Output the [X, Y] coordinate of the center of the cell containing the given text.  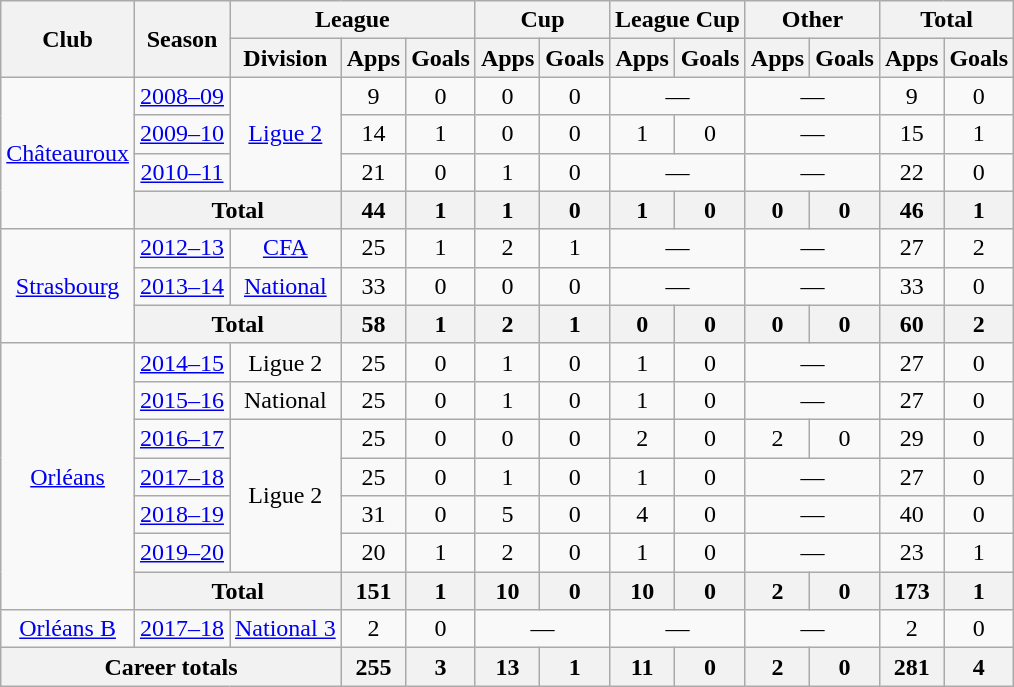
2019–20 [182, 553]
Strasbourg [68, 286]
2015–16 [182, 400]
CFA [286, 248]
255 [373, 667]
44 [373, 210]
2008–09 [182, 96]
11 [642, 667]
Châteauroux [68, 153]
3 [441, 667]
151 [373, 591]
173 [911, 591]
Career totals [171, 667]
40 [911, 515]
Other [812, 20]
Cup [542, 20]
13 [507, 667]
60 [911, 324]
2010–11 [182, 172]
22 [911, 172]
Club [68, 39]
2013–14 [182, 286]
5 [507, 515]
League [353, 20]
Orléans B [68, 629]
46 [911, 210]
National 3 [286, 629]
15 [911, 134]
2012–13 [182, 248]
League Cup [678, 20]
2014–15 [182, 362]
20 [373, 553]
14 [373, 134]
21 [373, 172]
2009–10 [182, 134]
23 [911, 553]
29 [911, 438]
Orléans [68, 476]
2016–17 [182, 438]
Season [182, 39]
281 [911, 667]
2018–19 [182, 515]
58 [373, 324]
Division [286, 58]
31 [373, 515]
